Extract the [X, Y] coordinate from the center of the cell holding the provided text.  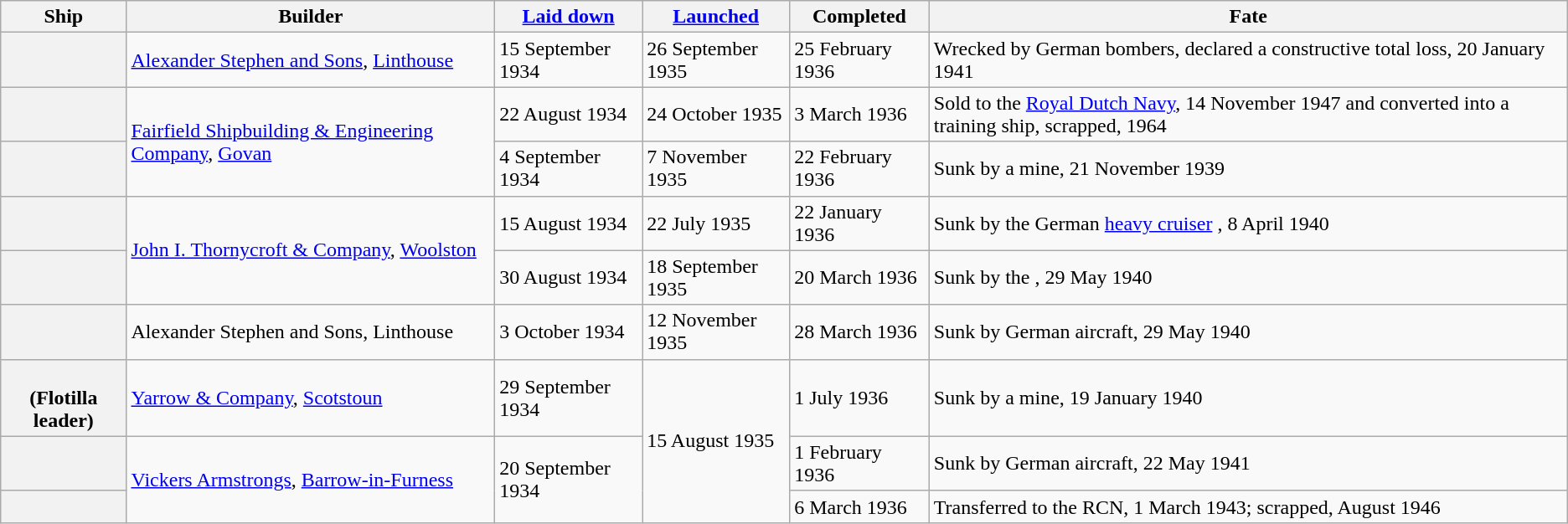
Ship [64, 17]
Sunk by German aircraft, 29 May 1940 [1248, 331]
24 October 1935 [716, 114]
Vickers Armstrongs, Barrow-in-Furness [311, 479]
20 March 1936 [859, 278]
29 September 1934 [569, 398]
Sunk by the , 29 May 1940 [1248, 278]
18 September 1935 [716, 278]
25 February 1936 [859, 60]
Laid down [569, 17]
Yarrow & Company, Scotstoun [311, 398]
3 October 1934 [569, 331]
22 February 1936 [859, 169]
1 July 1936 [859, 398]
20 September 1934 [569, 479]
28 March 1936 [859, 331]
30 August 1934 [569, 278]
22 January 1936 [859, 223]
Wrecked by German bombers, declared a constructive total loss, 20 January 1941 [1248, 60]
1 February 1936 [859, 464]
Sunk by German aircraft, 22 May 1941 [1248, 464]
Builder [311, 17]
22 August 1934 [569, 114]
Launched [716, 17]
15 August 1934 [569, 223]
7 November 1935 [716, 169]
Completed [859, 17]
15 August 1935 [716, 440]
Sold to the Royal Dutch Navy, 14 November 1947 and converted into a training ship, scrapped, 1964 [1248, 114]
Sunk by a mine, 21 November 1939 [1248, 169]
4 September 1934 [569, 169]
3 March 1936 [859, 114]
Transferred to the RCN, 1 March 1943; scrapped, August 1946 [1248, 506]
15 September 1934 [569, 60]
6 March 1936 [859, 506]
John I. Thornycroft & Company, Woolston [311, 250]
Sunk by the German heavy cruiser , 8 April 1940 [1248, 223]
12 November 1935 [716, 331]
Fate [1248, 17]
22 July 1935 [716, 223]
Fairfield Shipbuilding & Engineering Company, Govan [311, 141]
26 September 1935 [716, 60]
(Flotilla leader) [64, 398]
Sunk by a mine, 19 January 1940 [1248, 398]
